Identify which cell holds the provided text, then report its [x, y] central coordinate. 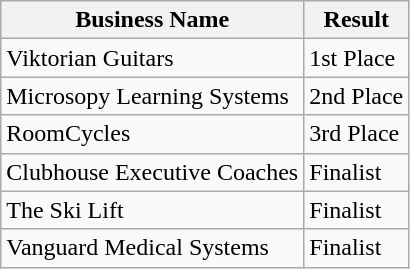
RoomCycles [152, 134]
Clubhouse Executive Coaches [152, 172]
Vanguard Medical Systems [152, 248]
Result [356, 20]
2nd Place [356, 96]
Viktorian Guitars [152, 58]
The Ski Lift [152, 210]
Business Name [152, 20]
1st Place [356, 58]
3rd Place [356, 134]
Microsopy Learning Systems [152, 96]
